Locate the cell with the specified text and output its (x, y) center coordinate. 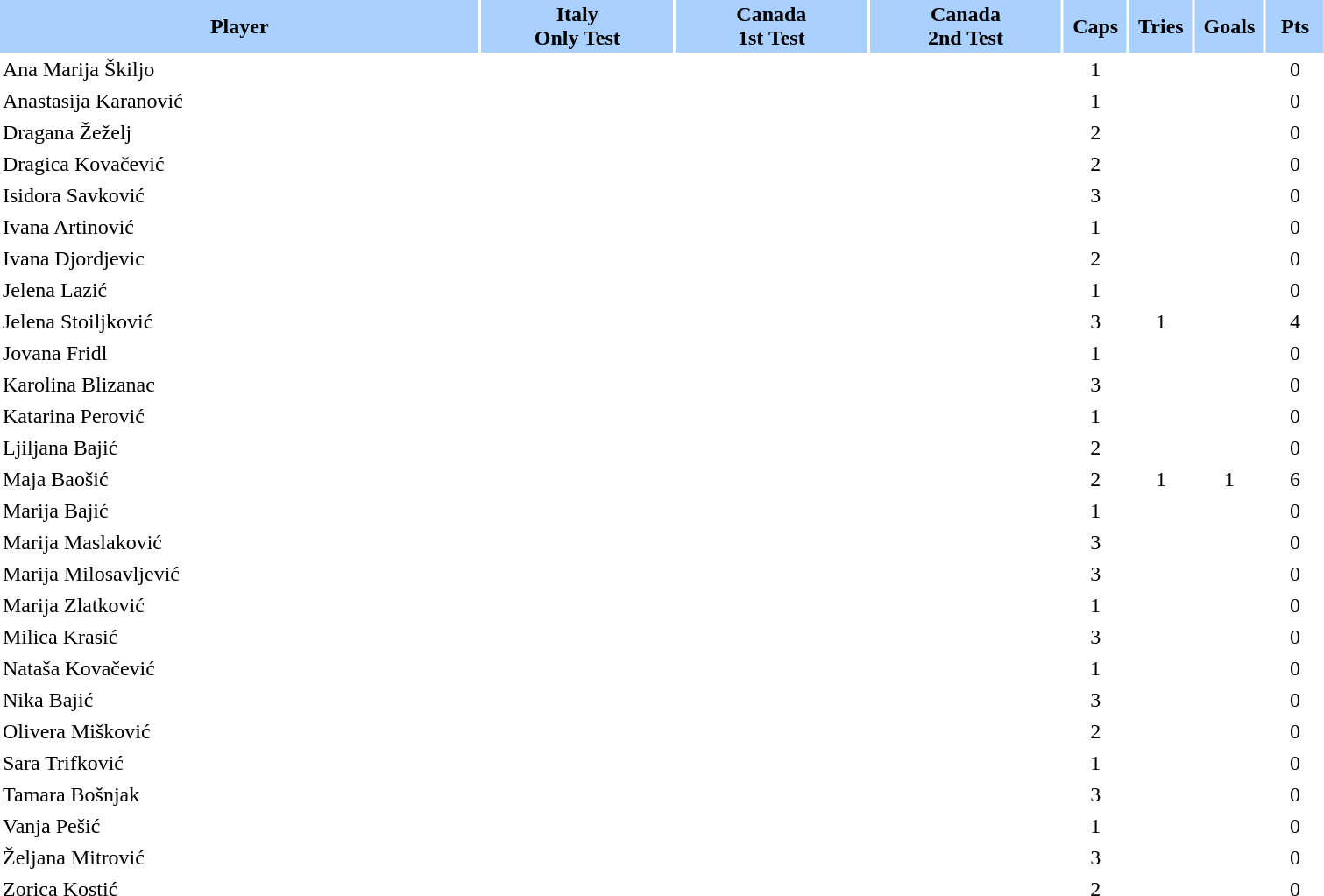
Player (239, 26)
Canada 1st Test (771, 26)
Ivana Djordjevic (239, 259)
Pts (1295, 26)
Katarina Perović (239, 417)
Jelena Stoiljković (239, 322)
Nika Bajić (239, 701)
Tries (1160, 26)
Goals (1230, 26)
Marija Maslaković (239, 543)
Dragica Kovačević (239, 165)
4 (1295, 322)
Olivera Mišković (239, 732)
Anastasija Karanović (239, 102)
Ljiljana Bajić (239, 448)
Marija Zlatković (239, 606)
Italy Only Test (577, 26)
Milica Krasić (239, 638)
Ivana Artinović (239, 228)
Caps (1095, 26)
Marija Milosavljević (239, 575)
Sara Trifković (239, 764)
Ana Marija Škiljo (239, 70)
Željana Mitrović (239, 858)
Marija Bajić (239, 511)
6 (1295, 480)
Karolina Blizanac (239, 385)
Maja Baošić (239, 480)
Jelena Lazić (239, 291)
Tamara Bošnjak (239, 795)
Vanja Pešić (239, 827)
Dragana Žeželj (239, 133)
Isidora Savković (239, 196)
Canada 2nd Test (966, 26)
Jovana Fridl (239, 354)
Nataša Kovačević (239, 669)
